Return the [X, Y] coordinate for the center point of the cell that contains the specified text.  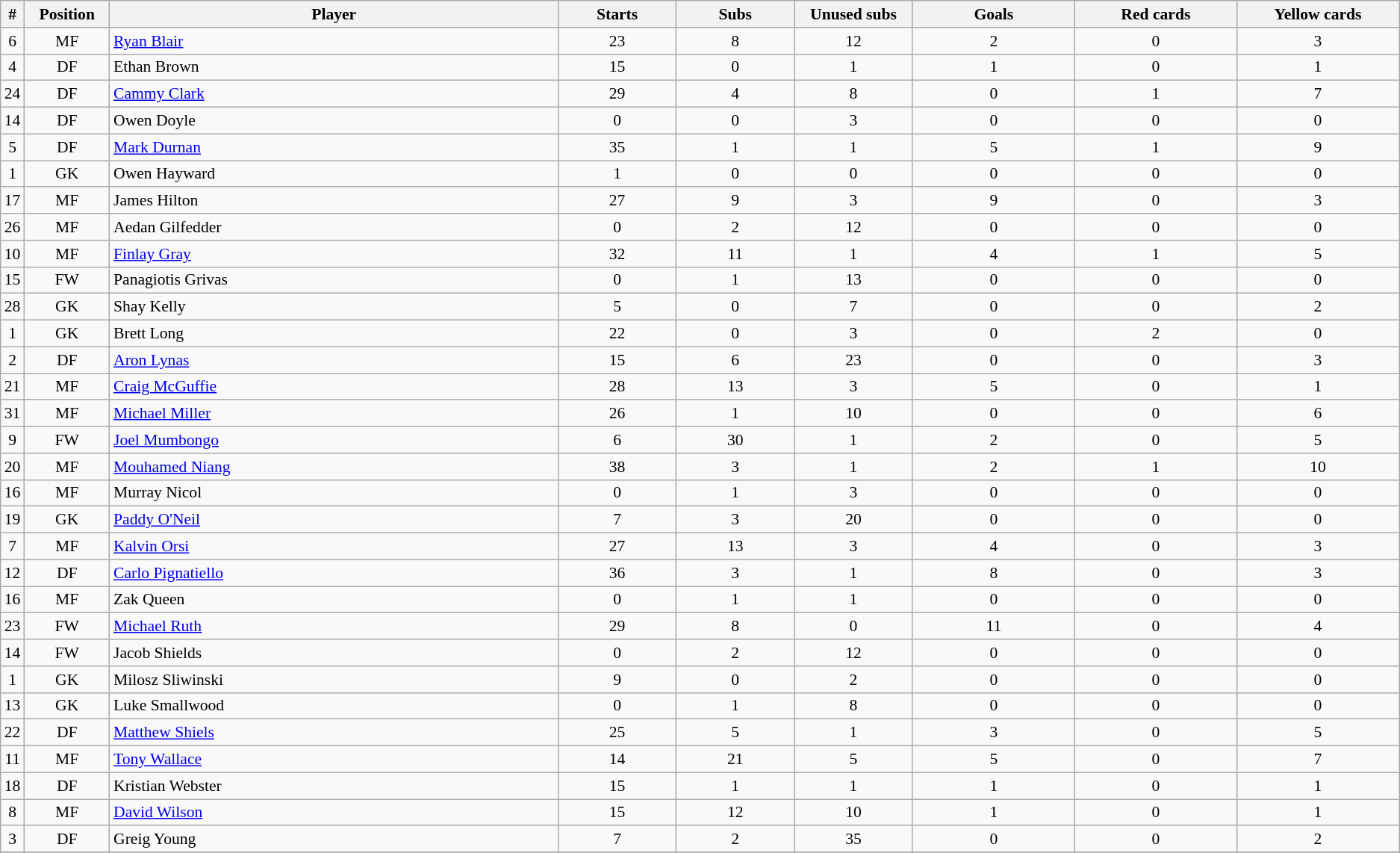
25 [617, 733]
31 [13, 414]
Panagiotis Grivas [334, 280]
Murray Nicol [334, 493]
Michael Miller [334, 414]
Owen Hayward [334, 174]
Player [334, 14]
Finlay Gray [334, 254]
Yellow cards [1317, 14]
Ethan Brown [334, 67]
Milosz Sliwinski [334, 680]
Aron Lynas [334, 360]
18 [13, 786]
Cammy Clark [334, 94]
Red cards [1156, 14]
36 [617, 573]
James Hilton [334, 201]
Carlo Pignatiello [334, 573]
17 [13, 201]
Greig Young [334, 840]
Owen Doyle [334, 121]
Craig McGuffie [334, 387]
Tony Wallace [334, 760]
Luke Smallwood [334, 706]
Paddy O'Neil [334, 520]
38 [617, 467]
Michael Ruth [334, 627]
19 [13, 520]
Matthew Shiels [334, 733]
David Wilson [334, 813]
24 [13, 94]
30 [735, 440]
Brett Long [334, 334]
Shay Kelly [334, 307]
# [13, 14]
Kalvin Orsi [334, 547]
Zak Queen [334, 600]
Goals [993, 14]
Mouhamed Niang [334, 467]
Ryan Blair [334, 41]
32 [617, 254]
Position [67, 14]
Joel Mumbongo [334, 440]
Starts [617, 14]
Aedan Gilfedder [334, 227]
Kristian Webster [334, 786]
Unused subs [854, 14]
Subs [735, 14]
Jacob Shields [334, 653]
Mark Durnan [334, 147]
